Search for the cell housing the specified text and yield its (x, y) center coordinate. 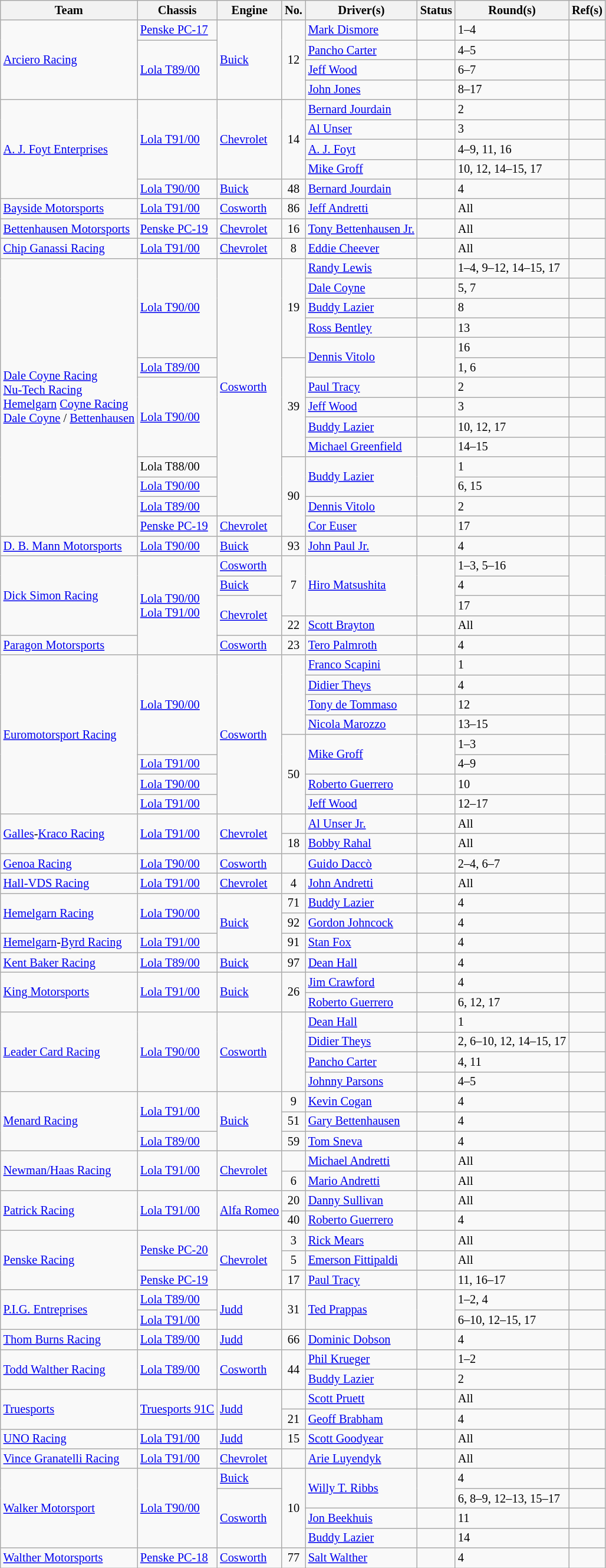
12–17 (512, 804)
Tom Sneva (361, 1141)
Michael Greenfield (361, 447)
Engine (249, 10)
6 (294, 1181)
2, 6–10, 12, 14–15, 17 (512, 1042)
Hemelgarn-Byrd Racing (69, 943)
13–15 (512, 724)
Leader Card Racing (69, 1052)
1–2, 4 (512, 1300)
Alfa Romeo (249, 1211)
Penske PC-18 (177, 1558)
Scott Pruett (361, 1399)
Danny Sullivan (361, 1201)
6, 15 (512, 486)
66 (294, 1339)
10, 12, 14–15, 17 (512, 169)
King Motorsports (69, 993)
Penske PC-20 (177, 1250)
14–15 (512, 447)
Dick Simon Racing (69, 595)
Rick Mears (361, 1240)
Emerson Fittipaldi (361, 1260)
Nicola Marozzo (361, 724)
6, 12, 17 (512, 1002)
11 (512, 1518)
No. (294, 10)
Ted Prappas (361, 1310)
Lola T90/00Lola T91/00 (177, 605)
19 (294, 308)
22 (294, 625)
A. J. Foyt (361, 149)
93 (294, 546)
11, 16–17 (512, 1280)
8–17 (512, 90)
7 (294, 586)
Team (69, 10)
Chip Ganassi Racing (69, 248)
Mark Dismore (361, 30)
Lola T88/00 (177, 466)
48 (294, 189)
Willy T. Ribbs (361, 1488)
Franco Scapini (361, 665)
John Paul Jr. (361, 546)
15 (294, 1439)
Gary Bettenhausen (361, 1121)
21 (294, 1419)
1–4, 9–12, 14–15, 17 (512, 268)
71 (294, 903)
Truesports (69, 1409)
20 (294, 1201)
Paragon Motorsports (69, 645)
44 (294, 1369)
Michael Andretti (361, 1161)
Penske Racing (69, 1260)
Hemelgarn Racing (69, 913)
Bobby Rahal (361, 844)
Johnny Parsons (361, 1082)
97 (294, 963)
John Andretti (361, 883)
Randy Lewis (361, 268)
Tero Palmroth (361, 645)
5, 7 (512, 288)
23 (294, 645)
Mario Andretti (361, 1181)
40 (294, 1220)
UNO Racing (69, 1439)
77 (294, 1558)
Walther Motorsports (69, 1558)
Dale Coyne RacingNu-Tech RacingHemelgarn Coyne RacingDale Coyne / Bettenhausen (69, 397)
13 (512, 328)
5 (294, 1260)
Al Unser (361, 129)
Menard Racing (69, 1121)
Penske PC-17 (177, 30)
1–4 (512, 30)
Status (436, 10)
Eddie Cheever (361, 248)
Hall-VDS Racing (69, 883)
Geoff Brabham (361, 1419)
Bayside Motorsports (69, 209)
Galles-Kraco Racing (69, 834)
Driver(s) (361, 10)
Vince Granatelli Racing (69, 1458)
92 (294, 923)
Scott Brayton (361, 625)
Arie Luyendyk (361, 1458)
Todd Walther Racing (69, 1369)
Jim Crawford (361, 983)
1–3, 5–16 (512, 566)
39 (294, 407)
90 (294, 496)
18 (294, 844)
Ref(s) (587, 10)
91 (294, 943)
Patrick Racing (69, 1211)
Chassis (177, 10)
Dominic Dobson (361, 1339)
Salt Walther (361, 1558)
Dale Coyne (361, 288)
6–10, 12–15, 17 (512, 1320)
Gordon Johncock (361, 923)
4, 11 (512, 1062)
D. B. Mann Motorsports (69, 546)
Round(s) (512, 10)
Genoa Racing (69, 864)
Tony de Tommaso (361, 704)
Walker Motorsport (69, 1508)
Bettenhausen Motorsports (69, 229)
A. J. Foyt Enterprises (69, 149)
Guido Daccò (361, 864)
26 (294, 993)
Kent Baker Racing (69, 963)
2–4, 6–7 (512, 864)
Jon Beekhuis (361, 1518)
Kevin Cogan (361, 1101)
Thom Burns Racing (69, 1339)
John Jones (361, 90)
4–9, 11, 16 (512, 149)
Ross Bentley (361, 328)
6, 8–9, 12–13, 15–17 (512, 1498)
P.I.G. Entreprises (69, 1310)
Jeff Andretti (361, 209)
Stan Fox (361, 943)
10, 12, 17 (512, 427)
86 (294, 209)
1, 6 (512, 367)
Tony Bettenhausen Jr. (361, 229)
Newman/Haas Racing (69, 1171)
Truesports 91C (177, 1409)
Cor Euser (361, 526)
Scott Goodyear (361, 1439)
Phil Krueger (361, 1359)
Euromotorsport Racing (69, 734)
1–2 (512, 1359)
1–3 (512, 745)
Al Unser Jr. (361, 823)
31 (294, 1310)
51 (294, 1121)
Hiro Matsushita (361, 586)
Arciero Racing (69, 60)
4–9 (512, 764)
50 (294, 775)
59 (294, 1141)
9 (294, 1101)
6–7 (512, 70)
